Identify which cell holds the provided text, then report its (x, y) central coordinate. 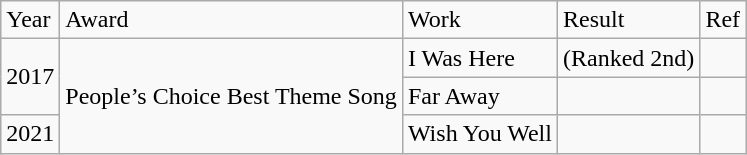
Wish You Well (480, 134)
2021 (30, 134)
Result (628, 20)
Award (232, 20)
Ref (723, 20)
I Was Here (480, 58)
Year (30, 20)
People’s Choice Best Theme Song (232, 96)
(Ranked 2nd) (628, 58)
Far Away (480, 96)
Work (480, 20)
2017 (30, 77)
